Return [x, y] of the center of cell containing provided text 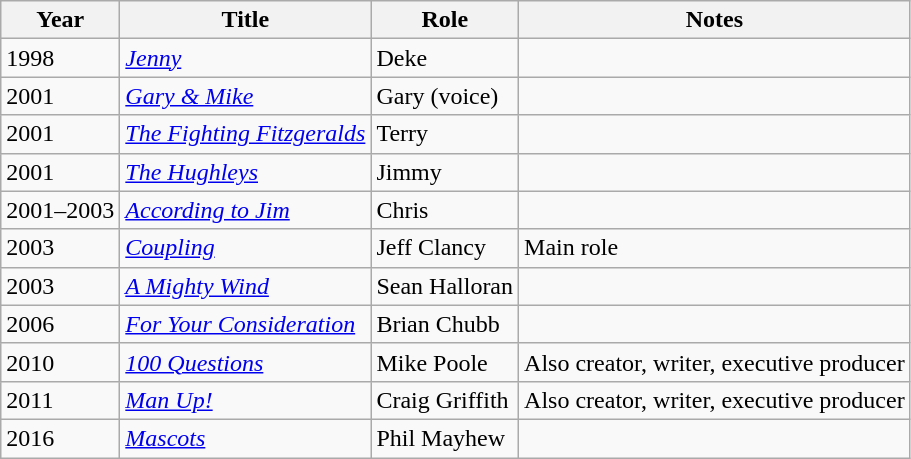
Terry [445, 134]
Deke [445, 58]
Notes [715, 20]
100 Questions [246, 362]
2001–2003 [60, 210]
Man Up! [246, 400]
Mike Poole [445, 362]
According to Jim [246, 210]
The Fighting Fitzgeralds [246, 134]
Gary & Mike [246, 96]
Main role [715, 248]
Year [60, 20]
Chris [445, 210]
2016 [60, 438]
2010 [60, 362]
2011 [60, 400]
Jenny [246, 58]
Jeff Clancy [445, 248]
Role [445, 20]
2006 [60, 324]
A Mighty Wind [246, 286]
Sean Halloran [445, 286]
Gary (voice) [445, 96]
The Hughleys [246, 172]
Coupling [246, 248]
Jimmy [445, 172]
Mascots [246, 438]
Craig Griffith [445, 400]
Brian Chubb [445, 324]
For Your Consideration [246, 324]
Title [246, 20]
1998 [60, 58]
Phil Mayhew [445, 438]
